Search for the cell housing the specified text and yield its [x, y] center coordinate. 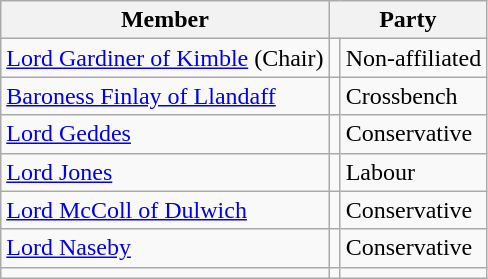
Non-affiliated [414, 58]
Member [165, 20]
Crossbench [414, 96]
Lord McColl of Dulwich [165, 210]
Lord Geddes [165, 134]
Lord Jones [165, 172]
Lord Gardiner of Kimble (Chair) [165, 58]
Labour [414, 172]
Baroness Finlay of Llandaff [165, 96]
Party [408, 20]
Lord Naseby [165, 248]
